Extract the [X, Y] coordinate from the center of the cell holding the provided text.  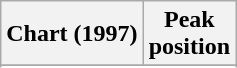
Peakposition [189, 34]
Chart (1997) [72, 34]
